Return (X, Y) of the center of cell containing provided text 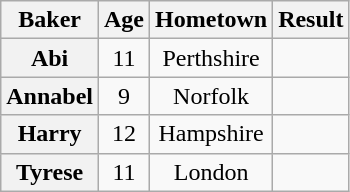
Hometown (212, 20)
Annabel (50, 96)
London (212, 172)
9 (124, 96)
Harry (50, 134)
Age (124, 20)
Tyrese (50, 172)
12 (124, 134)
Perthshire (212, 58)
Result (311, 20)
Hampshire (212, 134)
Abi (50, 58)
Norfolk (212, 96)
Baker (50, 20)
